Scan for the cell matching the given text and deliver its [X, Y] coordinate at center. 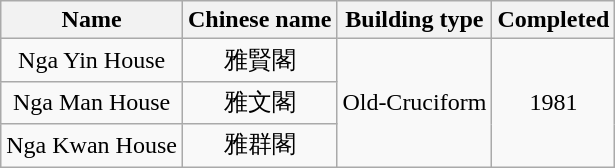
Nga Man House [92, 102]
Building type [414, 20]
Old-Cruciform [414, 103]
Nga Yin House [92, 60]
Chinese name [259, 20]
Nga Kwan House [92, 146]
雅群閣 [259, 146]
Completed [554, 20]
Name [92, 20]
1981 [554, 103]
雅賢閣 [259, 60]
雅文閣 [259, 102]
